From the cell containing the given text, extract its center point as [x, y] coordinate. 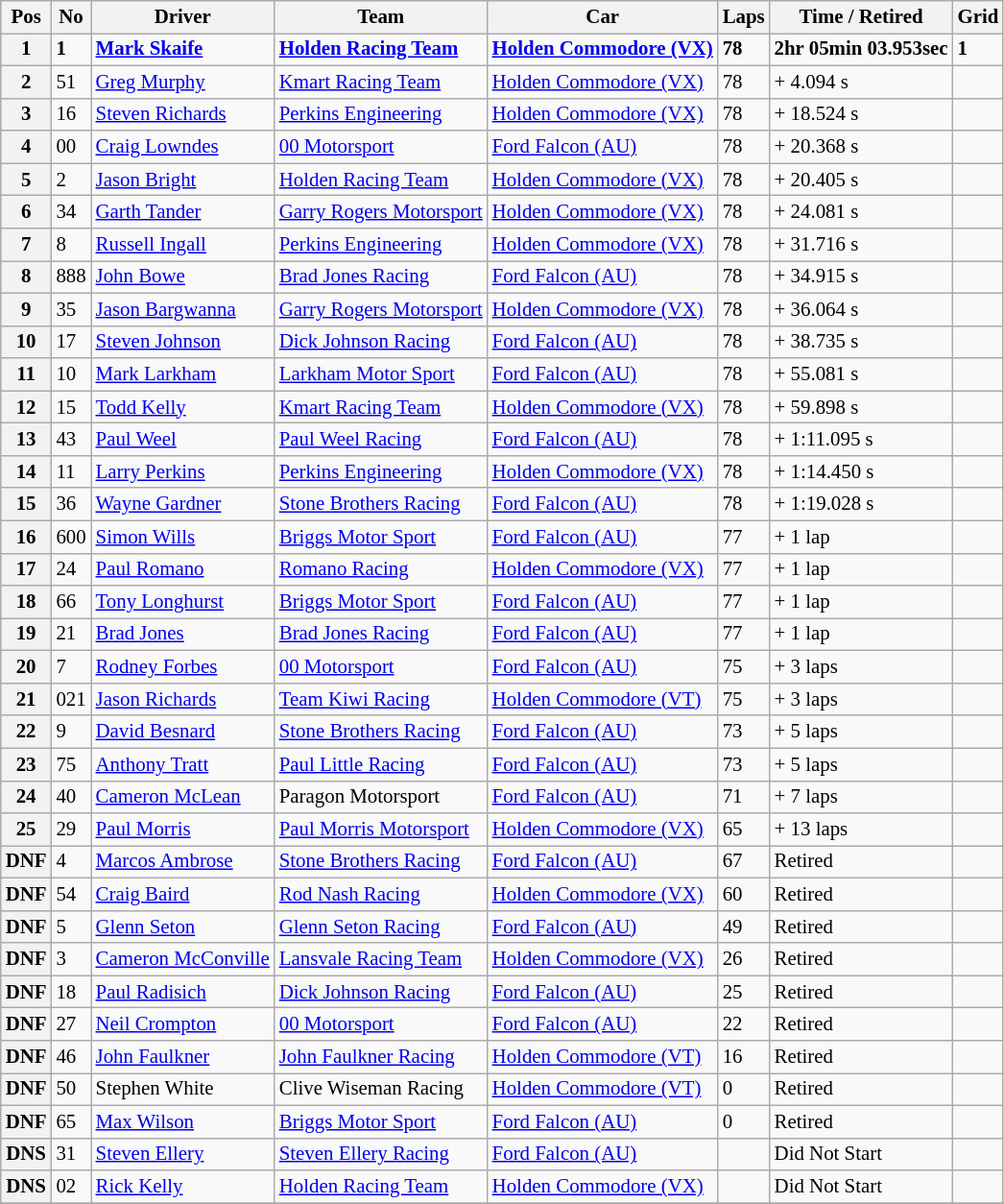
14 [27, 471]
Steven Richards [182, 114]
+ 36.064 s [862, 309]
+ 20.368 s [862, 147]
31 [71, 1154]
Marcos Ambrose [182, 862]
13 [27, 440]
+ 13 laps [862, 830]
Car [603, 17]
26 [744, 959]
Rick Kelly [182, 1187]
23 [27, 764]
+ 59.898 s [862, 407]
John Faulkner Racing [381, 1057]
Todd Kelly [182, 407]
Mark Larkham [182, 374]
40 [71, 797]
36 [71, 504]
19 [27, 635]
No [71, 17]
54 [71, 894]
46 [71, 1057]
Glenn Seton Racing [381, 927]
50 [71, 1090]
Time / Retired [862, 17]
+ 4.094 s [862, 82]
Paul Weel [182, 440]
600 [71, 537]
Jason Bargwanna [182, 309]
John Bowe [182, 277]
27 [71, 1024]
2hr 05min 03.953sec [862, 49]
Greg Murphy [182, 82]
Wayne Gardner [182, 504]
+ 55.081 s [862, 374]
Clive Wiseman Racing [381, 1090]
+ 34.915 s [862, 277]
+ 38.735 s [862, 342]
Romano Racing [381, 569]
Paul Weel Racing [381, 440]
+ 1:19.028 s [862, 504]
+ 1:14.450 s [862, 471]
67 [744, 862]
Steven Ellery Racing [381, 1154]
Garth Tander [182, 212]
John Faulkner [182, 1057]
Steven Ellery [182, 1154]
51 [71, 82]
+ 18.524 s [862, 114]
20 [27, 667]
Team [381, 17]
Rod Nash Racing [381, 894]
Max Wilson [182, 1121]
02 [71, 1187]
+ 7 laps [862, 797]
6 [27, 212]
Rodney Forbes [182, 667]
12 [27, 407]
+ 31.716 s [862, 245]
+ 20.405 s [862, 180]
Driver [182, 17]
Stephen White [182, 1090]
Tony Longhurst [182, 602]
35 [71, 309]
Cameron McLean [182, 797]
Larry Perkins [182, 471]
Paul Radisich [182, 992]
Anthony Tratt [182, 764]
Paragon Motorsport [381, 797]
Craig Lowndes [182, 147]
Paul Morris Motorsport [381, 830]
Paul Romano [182, 569]
Larkham Motor Sport [381, 374]
Simon Wills [182, 537]
+ 24.081 s [862, 212]
Brad Jones [182, 635]
021 [71, 699]
Laps [744, 17]
71 [744, 797]
Grid [977, 17]
Cameron McConville [182, 959]
Lansvale Racing Team [381, 959]
66 [71, 602]
Paul Little Racing [381, 764]
00 [71, 147]
Jason Bright [182, 180]
Craig Baird [182, 894]
49 [744, 927]
888 [71, 277]
Glenn Seton [182, 927]
Neil Crompton [182, 1024]
David Besnard [182, 732]
Team Kiwi Racing [381, 699]
60 [744, 894]
Jason Richards [182, 699]
Mark Skaife [182, 49]
Russell Ingall [182, 245]
34 [71, 212]
+ 1:11.095 s [862, 440]
Pos [27, 17]
43 [71, 440]
Steven Johnson [182, 342]
Paul Morris [182, 830]
29 [71, 830]
